Identify which cell holds the provided text, then report its [X, Y] central coordinate. 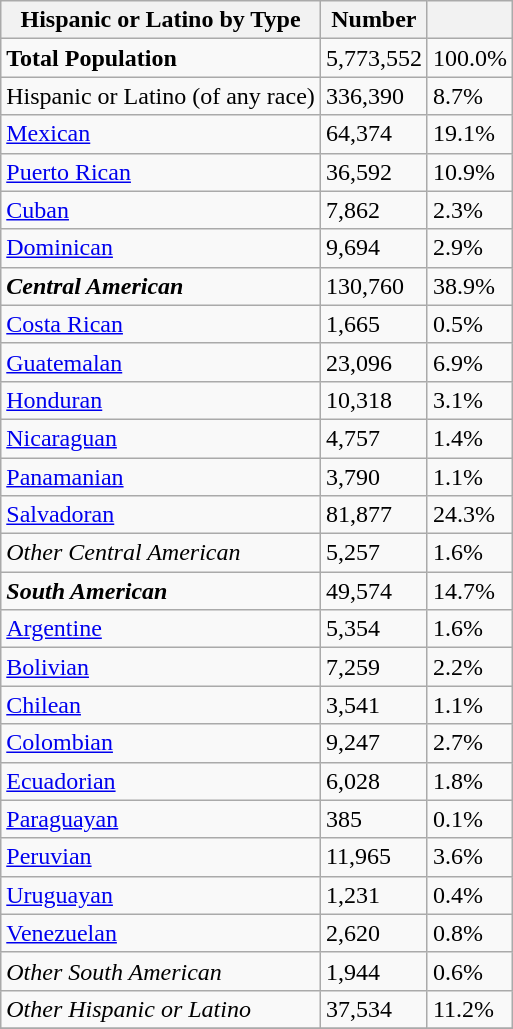
38.9% [470, 286]
Hispanic or Latino (of any race) [161, 96]
0.6% [470, 971]
Costa Rican [161, 324]
130,760 [374, 286]
24.3% [470, 515]
3.1% [470, 400]
3,790 [374, 477]
8.7% [470, 96]
Colombian [161, 743]
Puerto Rican [161, 172]
Uruguayan [161, 895]
Venezuelan [161, 933]
2.2% [470, 667]
Chilean [161, 705]
11,965 [374, 857]
Ecuadorian [161, 781]
1,665 [374, 324]
5,257 [374, 553]
Peruvian [161, 857]
Dominican [161, 248]
Hispanic or Latino by Type [161, 20]
Mexican [161, 134]
Honduran [161, 400]
3,541 [374, 705]
Argentine [161, 629]
10.9% [470, 172]
Number [374, 20]
385 [374, 819]
81,877 [374, 515]
14.7% [470, 591]
23,096 [374, 362]
1,944 [374, 971]
5,773,552 [374, 58]
0.8% [470, 933]
7,259 [374, 667]
1,231 [374, 895]
3.6% [470, 857]
Other Hispanic or Latino [161, 1009]
Other South American [161, 971]
2,620 [374, 933]
0.5% [470, 324]
2.7% [470, 743]
336,390 [374, 96]
11.2% [470, 1009]
0.4% [470, 895]
Central American [161, 286]
36,592 [374, 172]
100.0% [470, 58]
Salvadoran [161, 515]
10,318 [374, 400]
Guatemalan [161, 362]
9,247 [374, 743]
4,757 [374, 438]
Cuban [161, 210]
2.9% [470, 248]
37,534 [374, 1009]
49,574 [374, 591]
6,028 [374, 781]
19.1% [470, 134]
7,862 [374, 210]
Other Central American [161, 553]
South American [161, 591]
Nicaraguan [161, 438]
Paraguayan [161, 819]
0.1% [470, 819]
Panamanian [161, 477]
9,694 [374, 248]
2.3% [470, 210]
5,354 [374, 629]
1.4% [470, 438]
Total Population [161, 58]
64,374 [374, 134]
6.9% [470, 362]
1.8% [470, 781]
Bolivian [161, 667]
